Locate the cell with the specified text and output its [x, y] center coordinate. 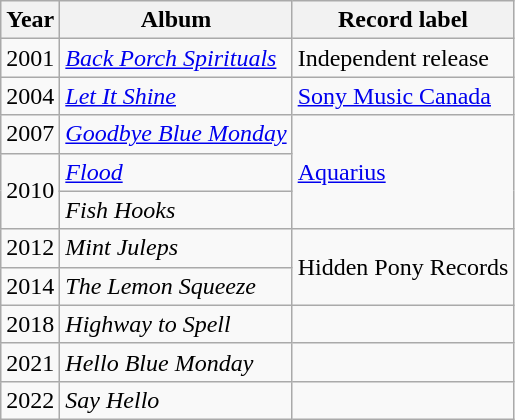
2022 [30, 400]
Sony Music Canada [403, 96]
Hello Blue Monday [176, 362]
Aquarius [403, 172]
Record label [403, 20]
The Lemon Squeeze [176, 286]
Hidden Pony Records [403, 267]
Highway to Spell [176, 324]
Let It Shine [176, 96]
2010 [30, 191]
2004 [30, 96]
Album [176, 20]
2007 [30, 134]
2001 [30, 58]
Fish Hooks [176, 210]
2021 [30, 362]
Mint Juleps [176, 248]
Back Porch Spirituals [176, 58]
2012 [30, 248]
Independent release [403, 58]
Flood [176, 172]
2018 [30, 324]
Goodbye Blue Monday [176, 134]
Say Hello [176, 400]
Year [30, 20]
2014 [30, 286]
